Find where the given text appears and provide that cell's center as (X, Y) coordinate. 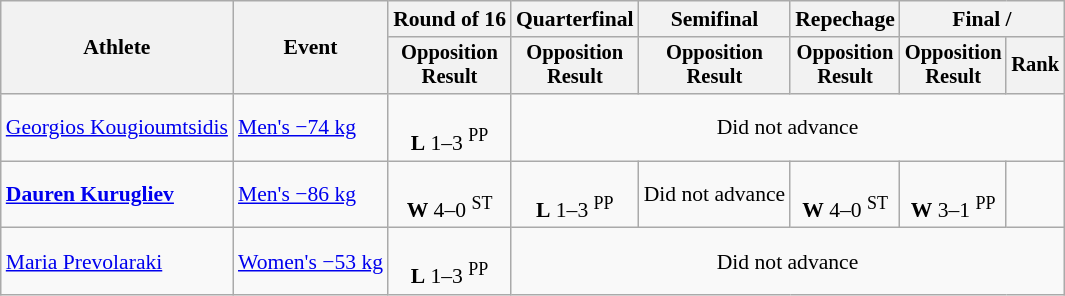
Quarterfinal (575, 19)
Men's −74 kg (310, 128)
Maria Prevolaraki (117, 262)
Repechage (845, 19)
W 3–1 PP (954, 194)
Dauren Kurugliev (117, 194)
Event (310, 48)
Women's −53 kg (310, 262)
Final / (982, 19)
Men's −86 kg (310, 194)
Georgios Kougioumtsidis (117, 128)
Athlete (117, 48)
Rank (1035, 66)
Semifinal (715, 19)
Round of 16 (450, 19)
